Return the [X, Y] coordinate for the center point of the cell that contains the specified text.  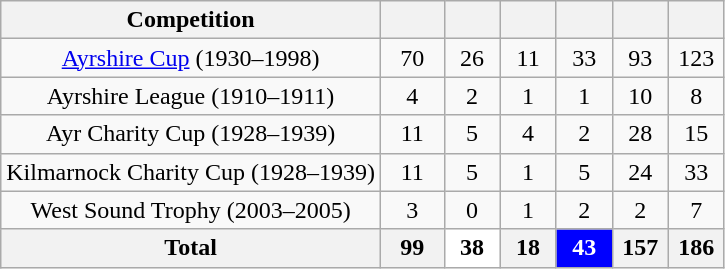
3 [412, 210]
10 [640, 96]
123 [696, 58]
Ayrshire League (1910–1911) [191, 96]
24 [640, 172]
28 [640, 134]
43 [584, 248]
15 [696, 134]
Ayr Charity Cup (1928–1939) [191, 134]
Total [191, 248]
18 [528, 248]
West Sound Trophy (2003–2005) [191, 210]
99 [412, 248]
186 [696, 248]
93 [640, 58]
0 [472, 210]
157 [640, 248]
Ayrshire Cup (1930–1998) [191, 58]
7 [696, 210]
70 [412, 58]
Kilmarnock Charity Cup (1928–1939) [191, 172]
8 [696, 96]
38 [472, 248]
Competition [191, 20]
26 [472, 58]
